Pinpoint the cell where the given text exists, returning its (X, Y) midpoint coordinate. 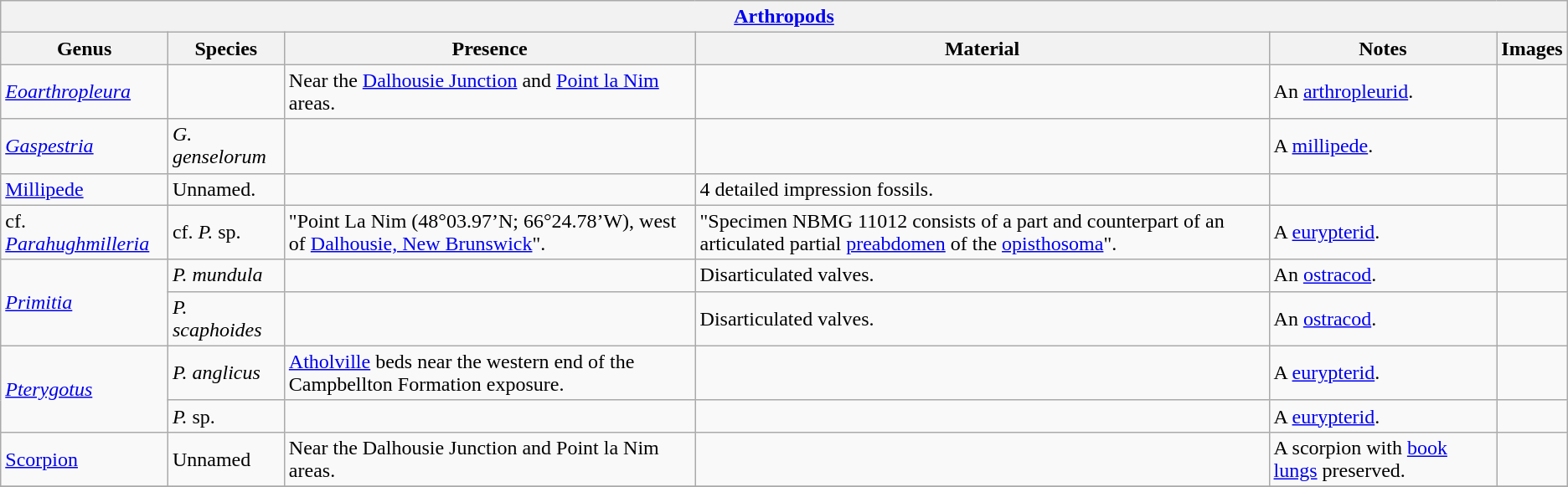
Genus (85, 49)
cf. P. sp. (226, 233)
P. sp. (226, 416)
P. scaphoides (226, 318)
Atholville beds near the western end of the Campbellton Formation exposure. (489, 373)
Images (1532, 49)
Species (226, 49)
P. anglicus (226, 373)
P. mundula (226, 275)
Gaspestria (85, 146)
"Specimen NBMG 11012 consists of a part and counterpart of an articulated partial preabdomen of the opisthosoma". (982, 233)
Scorpion (85, 459)
Primitia (85, 303)
An arthropleurid. (1383, 92)
Eoarthropleura (85, 92)
Unnamed. (226, 189)
Notes (1383, 49)
G. genselorum (226, 146)
cf. Parahughmilleria (85, 233)
Unnamed (226, 459)
Presence (489, 49)
Millipede (85, 189)
4 detailed impression fossils. (982, 189)
A scorpion with book lungs preserved. (1383, 459)
A millipede. (1383, 146)
Material (982, 49)
"Point La Nim (48°03.97’N; 66°24.78’W), west of Dalhousie, New Brunswick". (489, 233)
Arthropods (784, 17)
Pterygotus (85, 388)
